Scan for the cell matching the given text and deliver its [x, y] coordinate at center. 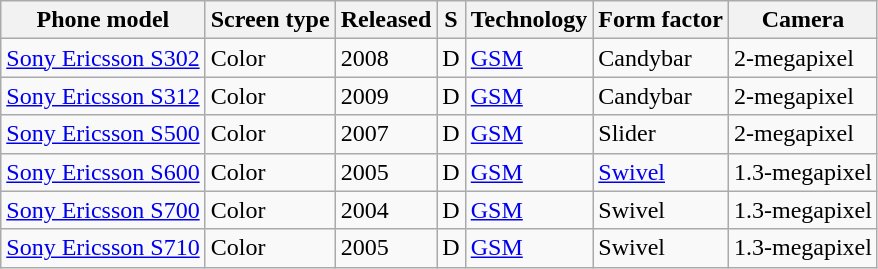
Sony Ericsson S710 [103, 248]
S [451, 20]
Sony Ericsson S600 [103, 172]
Sony Ericsson S312 [103, 96]
Phone model [103, 20]
Slider [661, 134]
2009 [386, 96]
2007 [386, 134]
Sony Ericsson S302 [103, 58]
2008 [386, 58]
Camera [802, 20]
Sony Ericsson S500 [103, 134]
Form factor [661, 20]
Released [386, 20]
2004 [386, 210]
Technology [529, 20]
Screen type [270, 20]
Sony Ericsson S700 [103, 210]
